Identify which cell holds the provided text, then report its [X, Y] central coordinate. 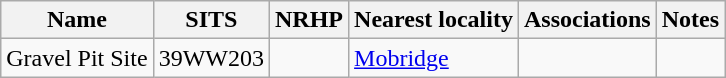
Notes [690, 20]
NRHP [310, 20]
Mobridge [434, 58]
Nearest locality [434, 20]
Name [77, 20]
SITS [211, 20]
Associations [587, 20]
Gravel Pit Site [77, 58]
39WW203 [211, 58]
